From the cell containing the given text, extract its center point as [X, Y] coordinate. 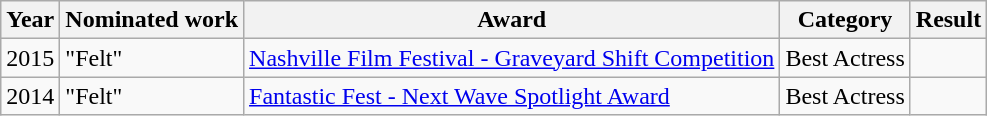
Result [948, 20]
2015 [30, 58]
2014 [30, 96]
Fantastic Fest - Next Wave Spotlight Award [512, 96]
Nashville Film Festival - Graveyard Shift Competition [512, 58]
Year [30, 20]
Category [845, 20]
Award [512, 20]
Nominated work [152, 20]
